Find where the given text appears and provide that cell's center as [x, y] coordinate. 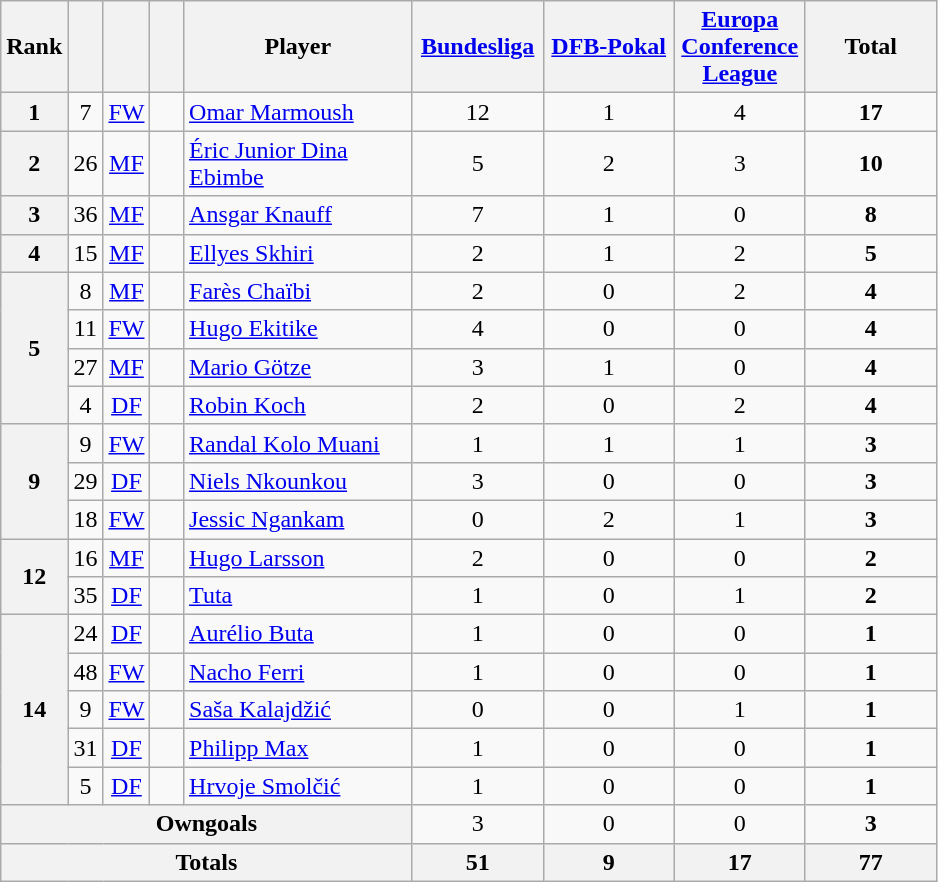
Owngoals [206, 824]
77 [870, 862]
24 [86, 634]
Hugo Ekitike [298, 329]
26 [86, 164]
Robin Koch [298, 405]
36 [86, 215]
Éric Junior Dina Ebimbe [298, 164]
27 [86, 367]
51 [478, 862]
29 [86, 481]
Omar Marmoush [298, 112]
Player [298, 47]
31 [86, 748]
Mario Götze [298, 367]
Bundesliga [478, 47]
Totals [206, 862]
Hugo Larsson [298, 557]
Farès Chaïbi [298, 291]
Europa Conference League [740, 47]
Nacho Ferri [298, 672]
Philipp Max [298, 748]
16 [86, 557]
18 [86, 519]
Niels Nkounkou [298, 481]
Saša Kalajdžić [298, 710]
Jessic Ngankam [298, 519]
Hrvoje Smolčić [298, 786]
15 [86, 253]
35 [86, 596]
DFB-Pokal [608, 47]
Rank [34, 47]
10 [870, 164]
Ansgar Knauff [298, 215]
11 [86, 329]
Total [870, 47]
48 [86, 672]
Tuta [298, 596]
Aurélio Buta [298, 634]
14 [34, 710]
Ellyes Skhiri [298, 253]
Randal Kolo Muani [298, 443]
